Return the [x, y] coordinate for the center point of the cell that contains the specified text.  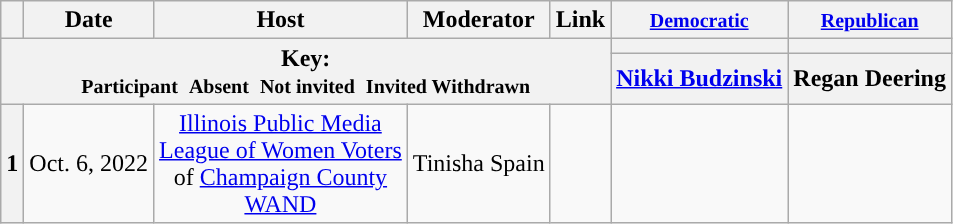
Tinisha Spain [478, 164]
1 [12, 164]
Oct. 6, 2022 [89, 164]
Democratic [700, 20]
Nikki Budzinski [700, 78]
Date [89, 20]
Moderator [478, 20]
Republican [870, 20]
Link [580, 20]
Host [281, 20]
Illinois Public MediaLeague of Women Votersof Champaign CountyWAND [281, 164]
Key: Participant Absent Not invited Invited Withdrawn [306, 72]
Regan Deering [870, 78]
